Return (X, Y) of the center of cell containing provided text 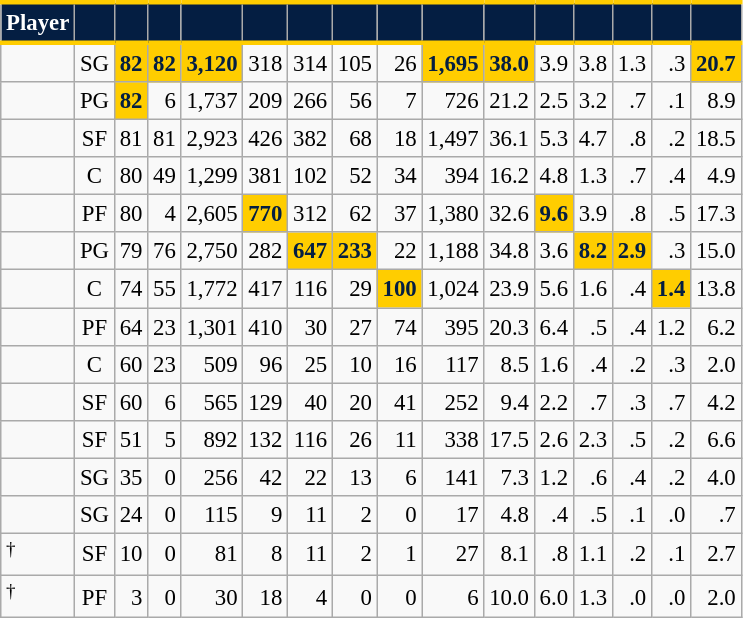
24 (130, 515)
266 (310, 101)
8.5 (509, 364)
318 (266, 62)
115 (212, 515)
3.8 (592, 62)
2,923 (212, 139)
6.0 (554, 596)
102 (310, 176)
1 (400, 554)
76 (164, 251)
726 (453, 101)
410 (266, 327)
9 (266, 515)
129 (266, 402)
2.3 (592, 439)
17.5 (509, 439)
17.3 (716, 214)
29 (354, 289)
395 (453, 327)
20.3 (509, 327)
35 (130, 477)
9.6 (554, 214)
1,695 (453, 62)
338 (453, 439)
314 (310, 62)
3.6 (554, 251)
3.2 (592, 101)
394 (453, 176)
38.0 (509, 62)
4.0 (716, 477)
282 (266, 251)
15.0 (716, 251)
56 (354, 101)
105 (354, 62)
5 (164, 439)
49 (164, 176)
40 (310, 402)
20 (354, 402)
892 (212, 439)
2.2 (554, 402)
426 (266, 139)
37 (400, 214)
117 (453, 364)
23.9 (509, 289)
6.4 (554, 327)
8.9 (716, 101)
21.2 (509, 101)
3 (130, 596)
1,188 (453, 251)
96 (266, 364)
5.6 (554, 289)
2,750 (212, 251)
256 (212, 477)
18.5 (716, 139)
509 (212, 364)
100 (400, 289)
770 (266, 214)
252 (453, 402)
64 (130, 327)
Player (38, 22)
36.1 (509, 139)
20.7 (716, 62)
34.8 (509, 251)
2.5 (554, 101)
1,737 (212, 101)
132 (266, 439)
16.2 (509, 176)
.6 (592, 477)
6.6 (716, 439)
1,380 (453, 214)
16 (400, 364)
79 (130, 251)
17 (453, 515)
1,299 (212, 176)
381 (266, 176)
7.3 (509, 477)
312 (310, 214)
32.6 (509, 214)
417 (266, 289)
1,497 (453, 139)
2,605 (212, 214)
62 (354, 214)
4.7 (592, 139)
5.3 (554, 139)
565 (212, 402)
8.2 (592, 251)
8 (266, 554)
7 (400, 101)
1,772 (212, 289)
2.9 (632, 251)
55 (164, 289)
2.6 (554, 439)
4.9 (716, 176)
13 (354, 477)
233 (354, 251)
3,120 (212, 62)
9.4 (509, 402)
1,301 (212, 327)
8.1 (509, 554)
25 (310, 364)
41 (400, 402)
68 (354, 139)
52 (354, 176)
10.0 (509, 596)
141 (453, 477)
1.1 (592, 554)
382 (310, 139)
4.2 (716, 402)
51 (130, 439)
34 (400, 176)
1.4 (672, 289)
1,024 (453, 289)
42 (266, 477)
2.7 (716, 554)
6.2 (716, 327)
13.8 (716, 289)
647 (310, 251)
209 (266, 101)
